Search for the cell housing the specified text and yield its (x, y) center coordinate. 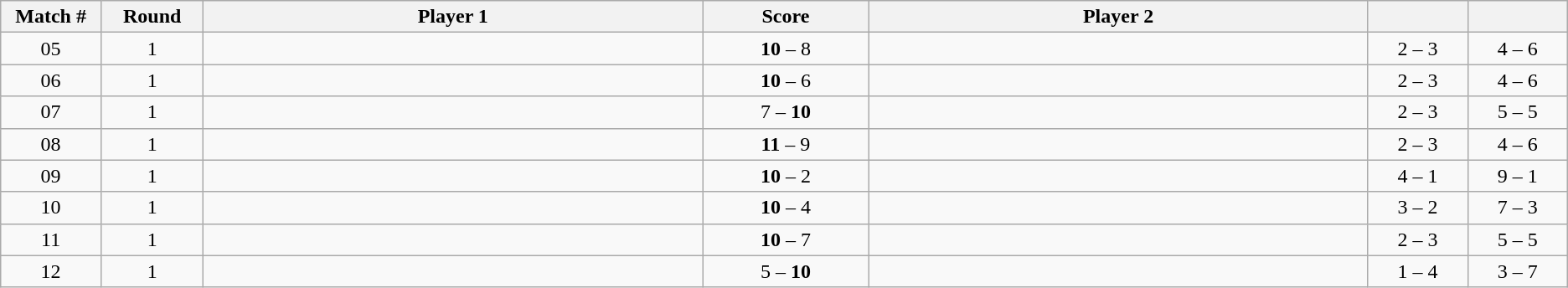
Player 1 (453, 17)
08 (51, 144)
7 – 10 (786, 112)
09 (51, 176)
5 – 10 (786, 271)
11 (51, 239)
10 – 2 (786, 176)
06 (51, 80)
10 – 4 (786, 208)
10 – 6 (786, 80)
9 – 1 (1518, 176)
Score (786, 17)
12 (51, 271)
4 – 1 (1417, 176)
05 (51, 49)
1 – 4 (1417, 271)
7 – 3 (1518, 208)
10 – 7 (786, 239)
Round (152, 17)
11 – 9 (786, 144)
Player 2 (1118, 17)
07 (51, 112)
Match # (51, 17)
10 (51, 208)
10 – 8 (786, 49)
3 – 2 (1417, 208)
3 – 7 (1518, 271)
